Output the [X, Y] coordinate of the center of the cell containing the given text.  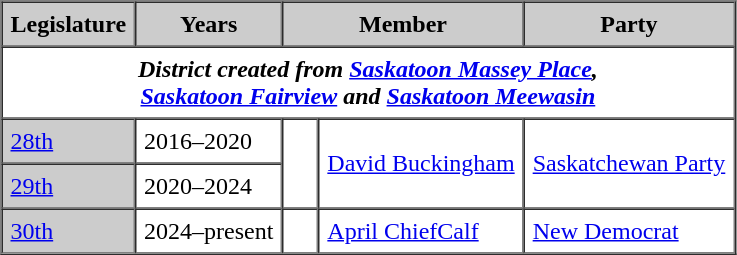
New Democrat [630, 230]
April ChiefCalf [420, 230]
David Buckingham [420, 163]
District created from Saskatoon Massey Place,Saskatoon Fairview and Saskatoon Meewasin [368, 82]
2024–present [208, 230]
2020–2024 [208, 186]
2016–2020 [208, 140]
28th [69, 140]
Saskatchewan Party [630, 163]
Member [402, 24]
30th [69, 230]
Party [630, 24]
29th [69, 186]
Legislature [69, 24]
Years [208, 24]
